Determine the (X, Y) coordinate at the center of the cell enclosing the given text.  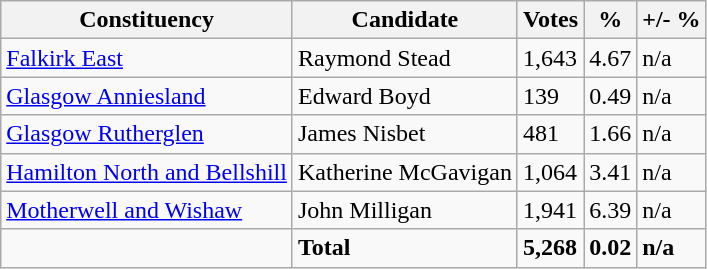
Constituency (147, 20)
6.39 (610, 210)
Motherwell and Wishaw (147, 210)
Glasgow Anniesland (147, 96)
1,941 (550, 210)
Hamilton North and Bellshill (147, 172)
4.67 (610, 58)
0.02 (610, 248)
Edward Boyd (404, 96)
Katherine McGavigan (404, 172)
1,064 (550, 172)
1,643 (550, 58)
John Milligan (404, 210)
Votes (550, 20)
1.66 (610, 134)
5,268 (550, 248)
Raymond Stead (404, 58)
Falkirk East (147, 58)
+/- % (672, 20)
139 (550, 96)
% (610, 20)
3.41 (610, 172)
481 (550, 134)
Total (404, 248)
James Nisbet (404, 134)
0.49 (610, 96)
Glasgow Rutherglen (147, 134)
Candidate (404, 20)
